Search for the cell housing the specified text and yield its [x, y] center coordinate. 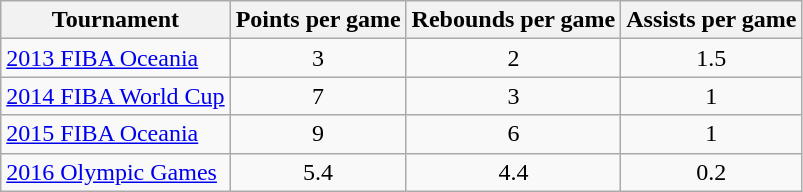
0.2 [712, 172]
9 [318, 134]
2016 Olympic Games [116, 172]
Tournament [116, 20]
4.4 [514, 172]
2015 FIBA Oceania [116, 134]
1.5 [712, 58]
5.4 [318, 172]
2014 FIBA World Cup [116, 96]
6 [514, 134]
7 [318, 96]
2013 FIBA Oceania [116, 58]
Assists per game [712, 20]
Points per game [318, 20]
Rebounds per game [514, 20]
2 [514, 58]
